Find where the given text appears and provide that cell's center as (x, y) coordinate. 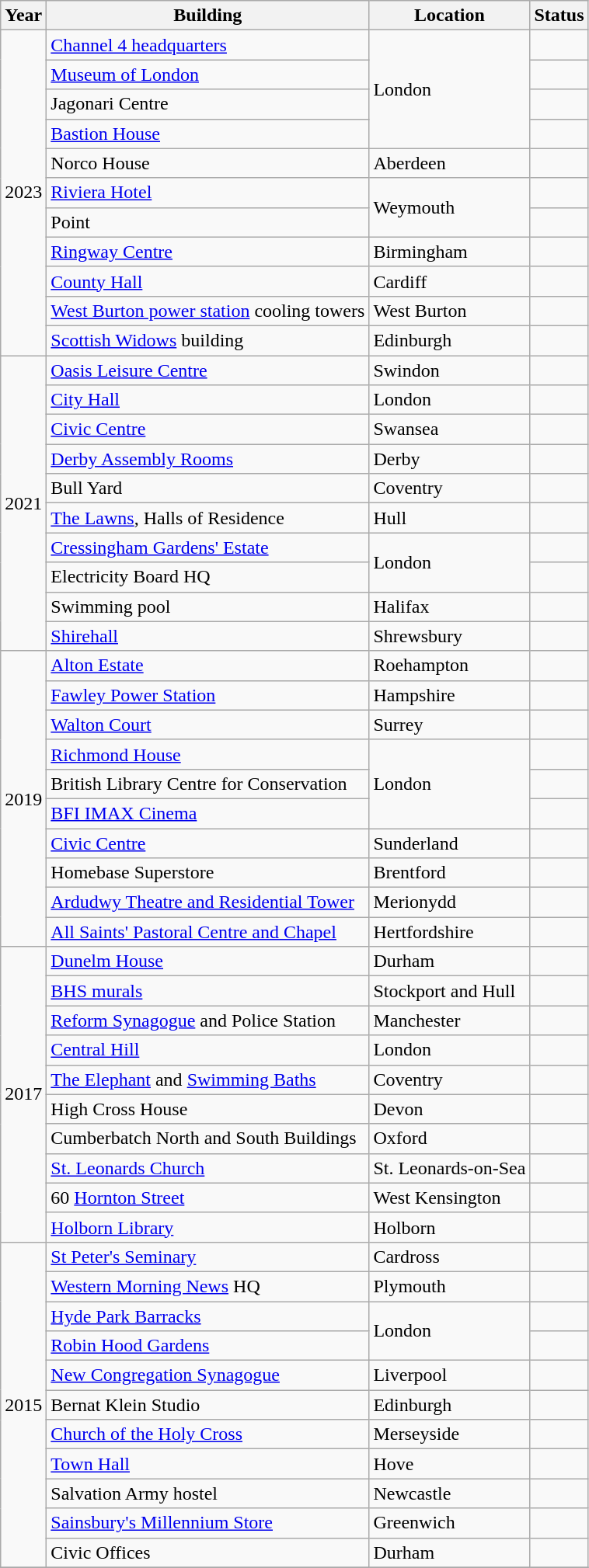
Greenwich (449, 1523)
Manchester (449, 1020)
Scottish Widows building (208, 340)
BHS murals (208, 991)
St. Leonards-on-Sea (449, 1168)
Fawley Power Station (208, 695)
Stockport and Hull (449, 991)
Oxford (449, 1139)
Bastion House (208, 134)
Aberdeen (449, 163)
Swimming pool (208, 607)
Liverpool (449, 1375)
Weymouth (449, 207)
Merseyside (449, 1434)
County Hall (208, 281)
Cardross (449, 1257)
Reform Synagogue and Police Station (208, 1020)
2019 (23, 798)
Channel 4 headquarters (208, 45)
2023 (23, 193)
Newcastle (449, 1493)
Hull (449, 518)
Hove (449, 1464)
All Saints' Pastoral Centre and Chapel (208, 932)
Shirehall (208, 636)
High Cross House (208, 1109)
Year (23, 16)
Birmingham (449, 252)
Museum of London (208, 75)
West Burton (449, 311)
Town Hall (208, 1464)
Halifax (449, 607)
Civic Offices (208, 1552)
Shrewsbury (449, 636)
Devon (449, 1109)
Hyde Park Barracks (208, 1316)
Dunelm House (208, 961)
Point (208, 222)
Bull Yard (208, 488)
Cardiff (449, 281)
Walton Court (208, 725)
Status (559, 16)
Holborn Library (208, 1227)
Hampshire (449, 695)
Jagonari Centre (208, 104)
Alton Estate (208, 666)
Riviera Hotel (208, 193)
60 Hornton Street (208, 1198)
St. Leonards Church (208, 1168)
Norco House (208, 163)
Ringway Centre (208, 252)
Location (449, 16)
Hertfordshire (449, 932)
West Burton power station cooling towers (208, 311)
Ardudwy Theatre and Residential Tower (208, 902)
West Kensington (449, 1198)
Central Hill (208, 1050)
Oasis Leisure Centre (208, 370)
2017 (23, 1095)
2021 (23, 503)
Cumberbatch North and South Buildings (208, 1139)
Electricity Board HQ (208, 577)
Swansea (449, 429)
Church of the Holy Cross (208, 1434)
The Lawns, Halls of Residence (208, 518)
Derby (449, 459)
British Library Centre for Conservation (208, 784)
2015 (23, 1404)
Merionydd (449, 902)
Derby Assembly Rooms (208, 459)
Building (208, 16)
Homebase Superstore (208, 873)
Western Morning News HQ (208, 1286)
BFI IMAX Cinema (208, 813)
Sainsbury's Millennium Store (208, 1523)
St Peter's Seminary (208, 1257)
Richmond House (208, 754)
Brentford (449, 873)
New Congregation Synagogue (208, 1375)
Sunderland (449, 843)
Cressingham Gardens' Estate (208, 548)
The Elephant and Swimming Baths (208, 1080)
Salvation Army hostel (208, 1493)
Surrey (449, 725)
City Hall (208, 400)
Swindon (449, 370)
Holborn (449, 1227)
Bernat Klein Studio (208, 1405)
Plymouth (449, 1286)
Robin Hood Gardens (208, 1346)
Roehampton (449, 666)
